Extract the (X, Y) coordinate from the center of the cell holding the provided text.  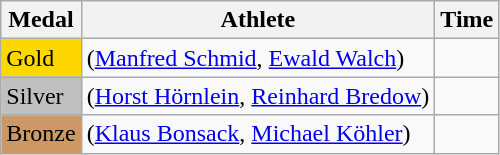
Bronze (41, 134)
(Horst Hörnlein, Reinhard Bredow) (258, 96)
Gold (41, 58)
Silver (41, 96)
(Manfred Schmid, Ewald Walch) (258, 58)
(Klaus Bonsack, Michael Köhler) (258, 134)
Time (467, 20)
Medal (41, 20)
Athlete (258, 20)
